Pinpoint the cell where the given text exists, returning its [X, Y] midpoint coordinate. 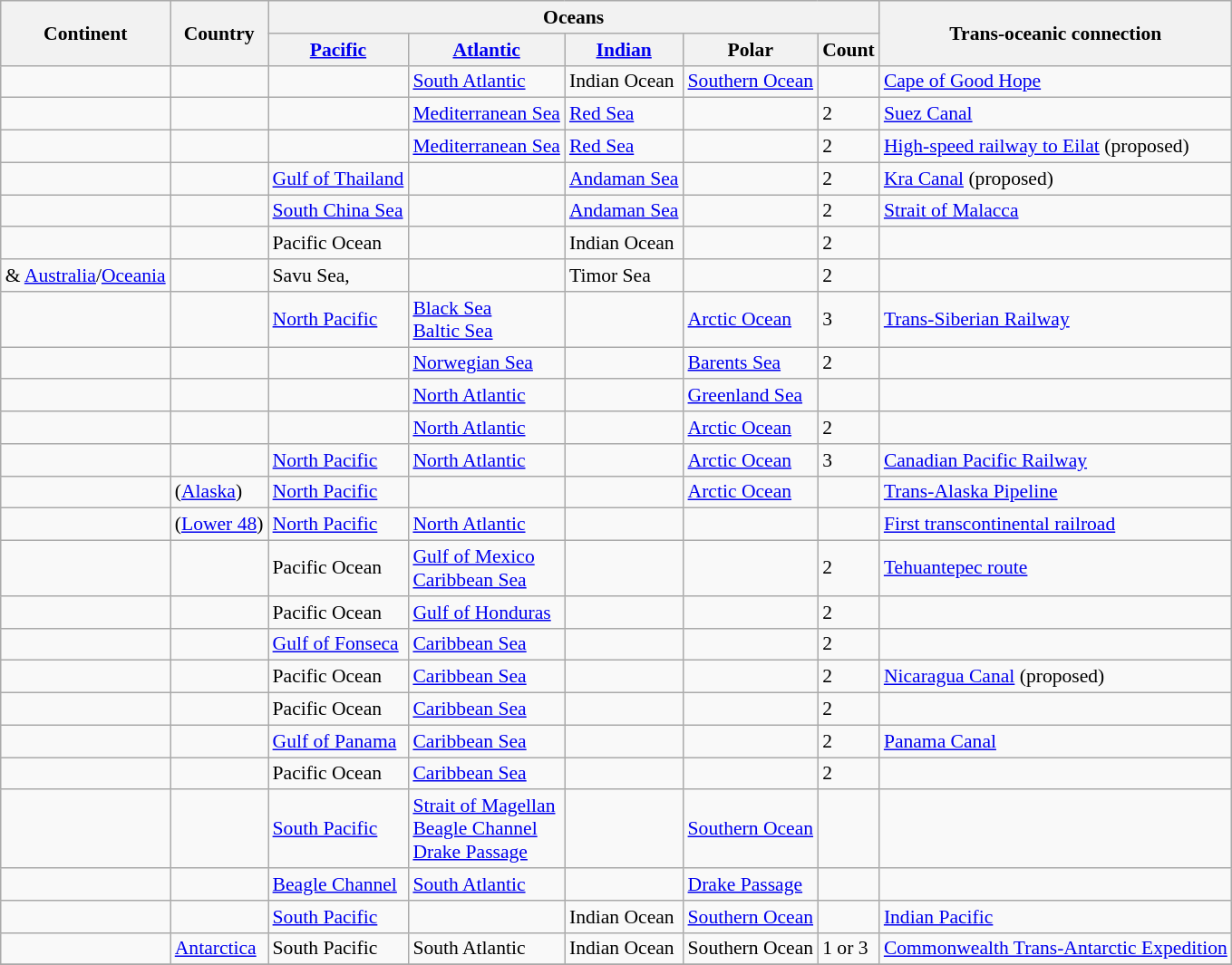
Norwegian Sea [486, 363]
1 or 3 [849, 949]
(Alaska) [219, 492]
Indian Pacific [1055, 917]
Barents Sea [751, 363]
Commonwealth Trans-Antarctic Expedition [1055, 949]
Black SeaBaltic Sea [486, 319]
Tehuantepec route [1055, 569]
Kra Canal (proposed) [1055, 179]
Gulf of MexicoCaribbean Sea [486, 569]
Gulf of Honduras [486, 613]
Savu Sea, [339, 275]
Polar [751, 50]
Trans-Alaska Pipeline [1055, 492]
Canadian Pacific Railway [1055, 460]
Beagle Channel [339, 884]
Antarctica [219, 949]
Count [849, 50]
& Australia/Oceania [85, 275]
Nicaragua Canal (proposed) [1055, 677]
Drake Passage [751, 884]
Cape of Good Hope [1055, 82]
(Lower 48) [219, 525]
Gulf of Fonseca [339, 644]
Suez Canal [1055, 114]
Panama Canal [1055, 741]
Timor Sea [624, 275]
Pacific [339, 50]
Gulf of Panama [339, 741]
High-speed railway to Eilat (proposed) [1055, 147]
Oceans [574, 17]
Indian [624, 50]
Gulf of Thailand [339, 179]
Greenland Sea [751, 396]
Trans-Siberian Railway [1055, 319]
Strait of MagellanBeagle Channel Drake Passage [486, 830]
Trans-oceanic connection [1055, 33]
South China Sea [339, 211]
First transcontinental railroad [1055, 525]
Atlantic [486, 50]
Country [219, 33]
Strait of Malacca [1055, 211]
Continent [85, 33]
